Capture the cell that displays the provided text and extract its [x, y] central coordinate. 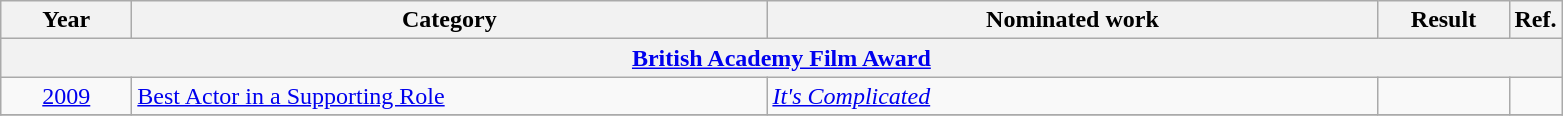
Ref. [1536, 20]
Best Actor in a Supporting Role [450, 96]
Nominated work [1072, 20]
Result [1444, 20]
It's Complicated [1072, 96]
Category [450, 20]
2009 [66, 96]
Year [66, 20]
British Academy Film Award [782, 58]
